Find where the given text appears and provide that cell's center as [X, Y] coordinate. 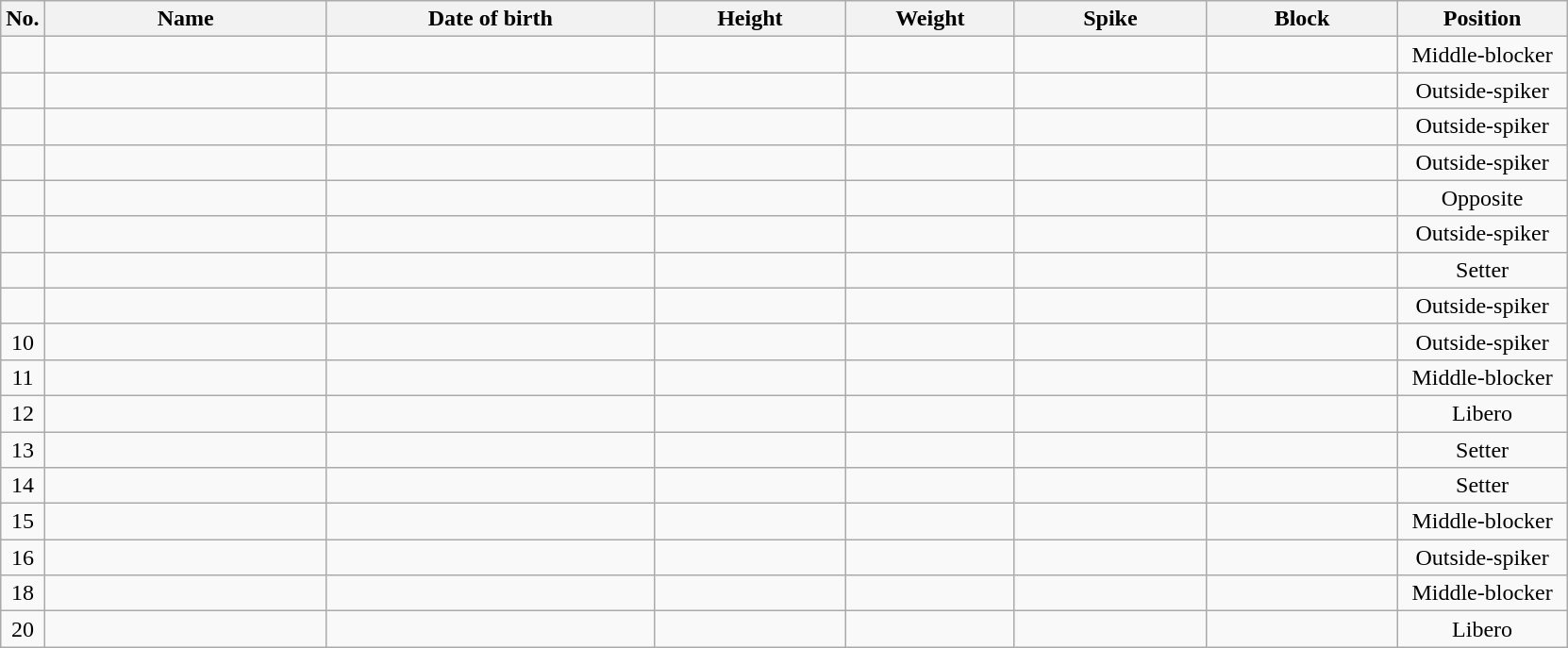
20 [23, 629]
16 [23, 557]
Position [1483, 19]
13 [23, 450]
Spike [1109, 19]
Block [1302, 19]
11 [23, 377]
Name [185, 19]
10 [23, 341]
Weight [930, 19]
12 [23, 413]
No. [23, 19]
18 [23, 593]
14 [23, 486]
15 [23, 522]
Opposite [1483, 198]
Date of birth [491, 19]
Height [749, 19]
